Return [X, Y] of the center of cell containing provided text 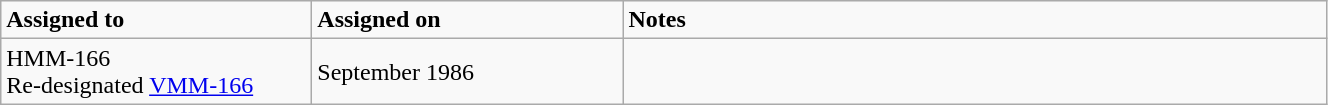
September 1986 [468, 72]
HMM-166Re-designated VMM-166 [156, 72]
Assigned to [156, 20]
Notes [975, 20]
Assigned on [468, 20]
